Return (X, Y) of the center of cell containing provided text 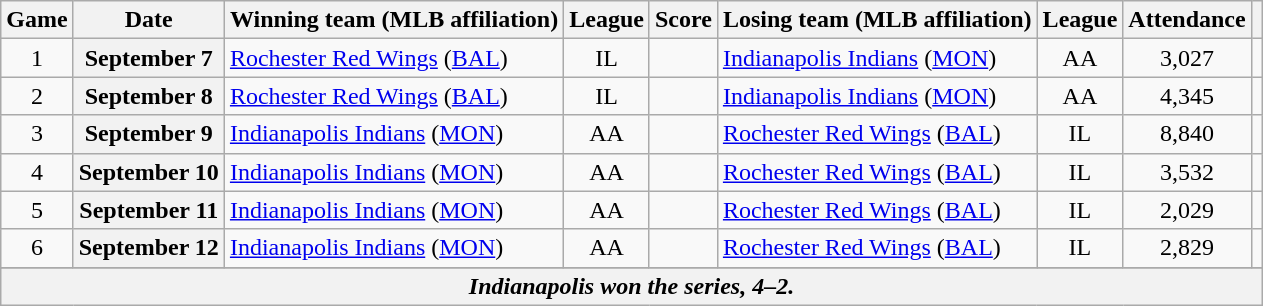
Losing team (MLB affiliation) (877, 20)
Game (37, 20)
September 12 (148, 248)
September 7 (148, 58)
September 10 (148, 172)
2 (37, 96)
Indianapolis won the series, 4–2. (632, 286)
September 11 (148, 210)
September 9 (148, 134)
Winning team (MLB affiliation) (394, 20)
3,532 (1187, 172)
1 (37, 58)
Score (683, 20)
5 (37, 210)
Date (148, 20)
6 (37, 248)
3 (37, 134)
2,829 (1187, 248)
8,840 (1187, 134)
Attendance (1187, 20)
4,345 (1187, 96)
2,029 (1187, 210)
4 (37, 172)
3,027 (1187, 58)
September 8 (148, 96)
